Return the (x, y) coordinate for the center point of the cell that contains the specified text.  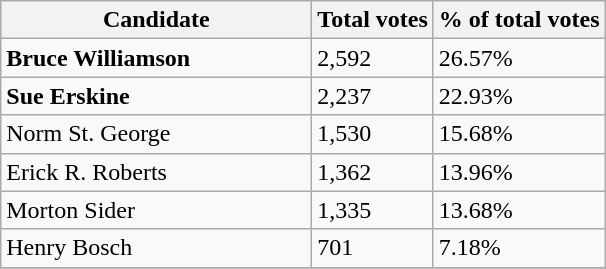
26.57% (519, 58)
1,362 (373, 172)
Erick R. Roberts (156, 172)
Candidate (156, 20)
701 (373, 248)
Henry Bosch (156, 248)
Sue Erskine (156, 96)
1,335 (373, 210)
Total votes (373, 20)
13.68% (519, 210)
Morton Sider (156, 210)
2,592 (373, 58)
15.68% (519, 134)
22.93% (519, 96)
Norm St. George (156, 134)
7.18% (519, 248)
2,237 (373, 96)
1,530 (373, 134)
% of total votes (519, 20)
13.96% (519, 172)
Bruce Williamson (156, 58)
